Scan for the cell matching the given text and deliver its [x, y] coordinate at center. 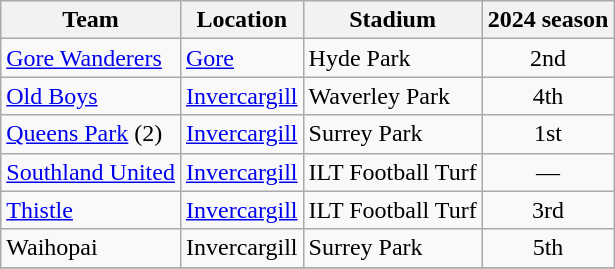
Location [242, 20]
— [548, 172]
1st [548, 134]
Gore Wanderers [91, 58]
Southland United [91, 172]
Team [91, 20]
Old Boys [91, 96]
3rd [548, 210]
Hyde Park [392, 58]
4th [548, 96]
Queens Park (2) [91, 134]
Thistle [91, 210]
Waihopai [91, 248]
Gore [242, 58]
Waverley Park [392, 96]
Stadium [392, 20]
2024 season [548, 20]
2nd [548, 58]
5th [548, 248]
